Scan for the cell matching the given text and deliver its [x, y] coordinate at center. 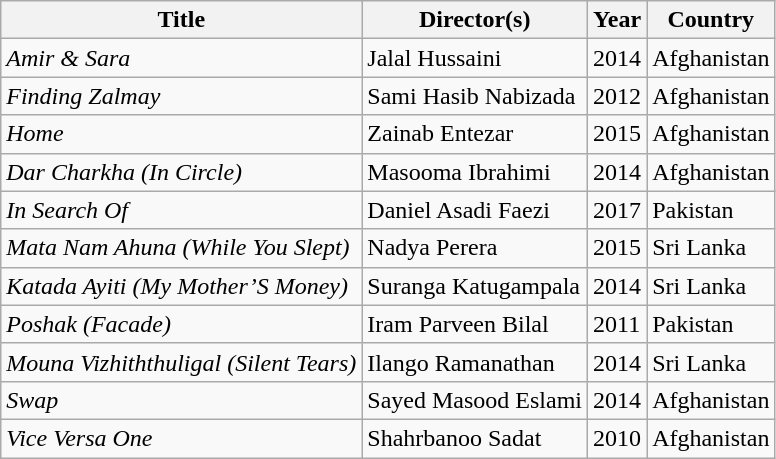
Daniel Asadi Faezi [475, 210]
Year [618, 20]
2011 [618, 324]
Swap [182, 400]
Finding Zalmay [182, 96]
Ilango Ramanathan [475, 362]
Director(s) [475, 20]
Dar Charkha (In Circle) [182, 172]
Mata Nam Ahuna (While You Slept) [182, 248]
Sami Hasib Nabizada [475, 96]
Masooma Ibrahimi [475, 172]
Vice Versa One [182, 438]
Sayed Masood Eslami [475, 400]
2010 [618, 438]
2017 [618, 210]
Country [711, 20]
Nadya Perera [475, 248]
Title [182, 20]
Mouna Vizhiththuligal (Silent Tears) [182, 362]
2012 [618, 96]
Amir & Sara [182, 58]
Shahrbanoo Sadat [475, 438]
Zainab Entezar [475, 134]
Iram Parveen Bilal [475, 324]
In Search Of [182, 210]
Poshak (Facade) [182, 324]
Jalal Hussaini [475, 58]
Suranga Katugampala [475, 286]
Katada Ayiti (My Mother’S Money) [182, 286]
Home [182, 134]
